From the cell containing the given text, extract its center point as (x, y) coordinate. 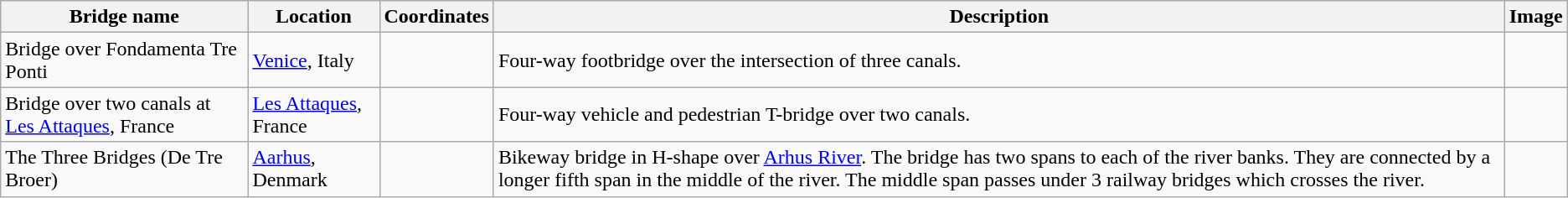
Bridge over two canals at Les Attaques, France (124, 114)
Description (998, 17)
The Three Bridges (De Tre Broer) (124, 169)
Les Attaques, France (313, 114)
Location (313, 17)
Aarhus, Denmark (313, 169)
Image (1536, 17)
Venice, Italy (313, 60)
Four-way footbridge over the intersection of three canals. (998, 60)
Four-way vehicle and pedestrian T-bridge over two canals. (998, 114)
Bridge name (124, 17)
Coordinates (436, 17)
Bridge over Fondamenta Tre Ponti (124, 60)
